Capture the cell that displays the provided text and extract its [x, y] central coordinate. 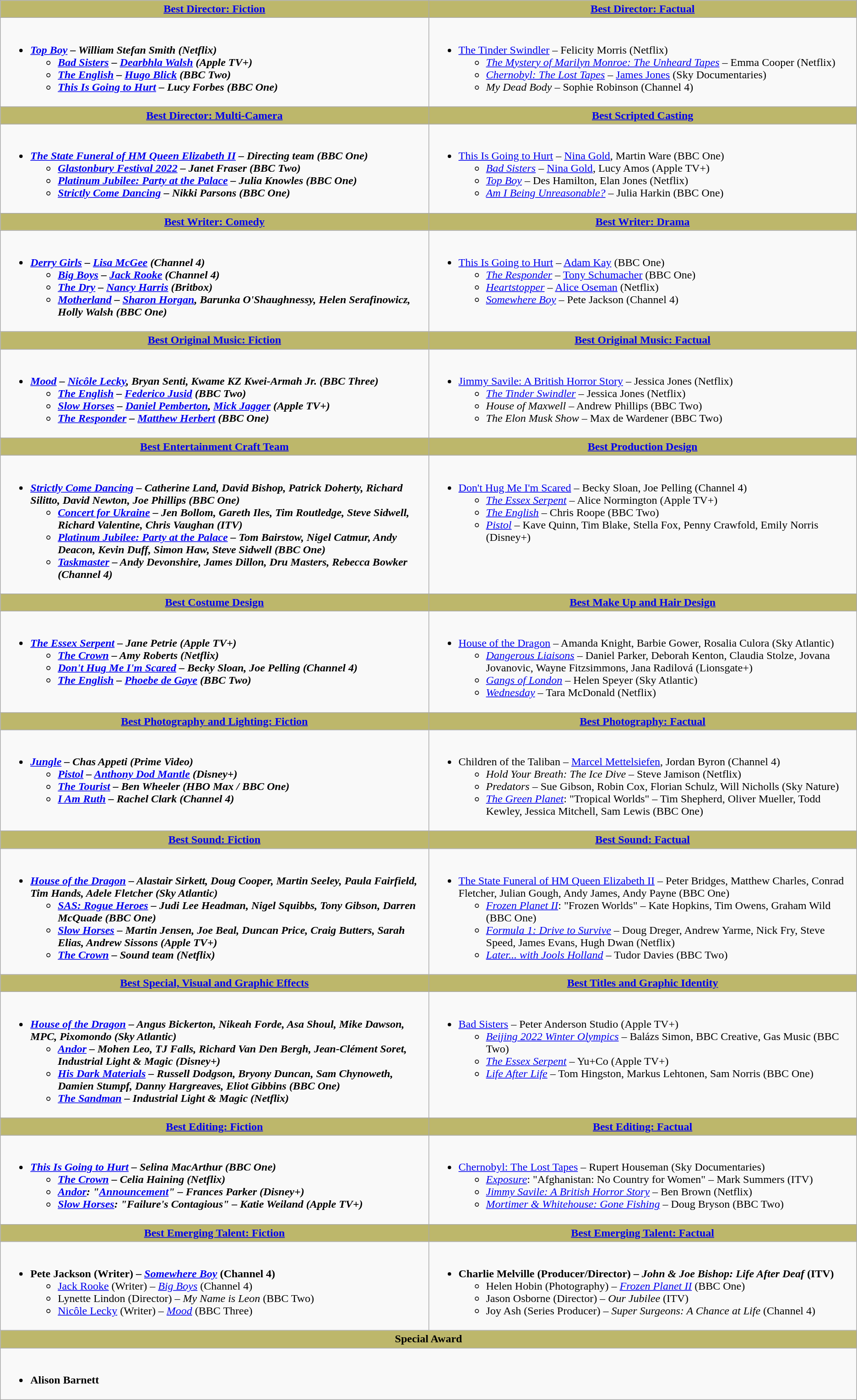
Best Editing: Fiction [214, 1127]
Best Sound: Fiction [214, 840]
Best Writer: Drama [643, 222]
Best Emerging Talent: Fiction [214, 1233]
Best Original Music: Factual [643, 340]
Best Scripted Casting [643, 115]
Best Entertainment Craft Team [214, 447]
Best Photography: Factual [643, 721]
Best Titles and Graphic Identity [643, 983]
Best Production Design [643, 447]
Special Award [428, 1339]
Best Director: Fiction [214, 9]
Best Writer: Comedy [214, 222]
Best Emerging Talent: Factual [643, 1233]
Best Costume Design [214, 602]
Best Original Music: Fiction [214, 340]
Best Photography and Lighting: Fiction [214, 721]
Best Director: Factual [643, 9]
Best Director: Multi-Camera [214, 115]
Best Editing: Factual [643, 1127]
Best Sound: Factual [643, 840]
Alison Barnett [428, 1374]
Best Make Up and Hair Design [643, 602]
Best Special, Visual and Graphic Effects [214, 983]
